Return the [x, y] coordinate for the center point of the cell that contains the specified text.  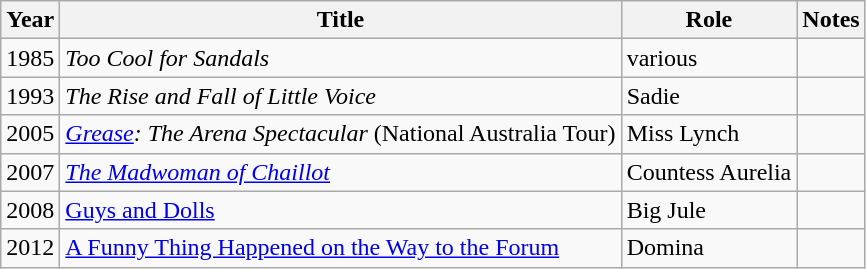
Too Cool for Sandals [340, 58]
Big Jule [709, 210]
Sadie [709, 96]
1985 [30, 58]
Role [709, 20]
Guys and Dolls [340, 210]
2007 [30, 172]
Domina [709, 248]
Year [30, 20]
The Madwoman of Chaillot [340, 172]
1993 [30, 96]
2008 [30, 210]
2005 [30, 134]
Countess Aurelia [709, 172]
various [709, 58]
Notes [831, 20]
Miss Lynch [709, 134]
Grease: The Arena Spectacular (National Australia Tour) [340, 134]
A Funny Thing Happened on the Way to the Forum [340, 248]
Title [340, 20]
The Rise and Fall of Little Voice [340, 96]
2012 [30, 248]
